Return (x, y) of the center of cell containing provided text 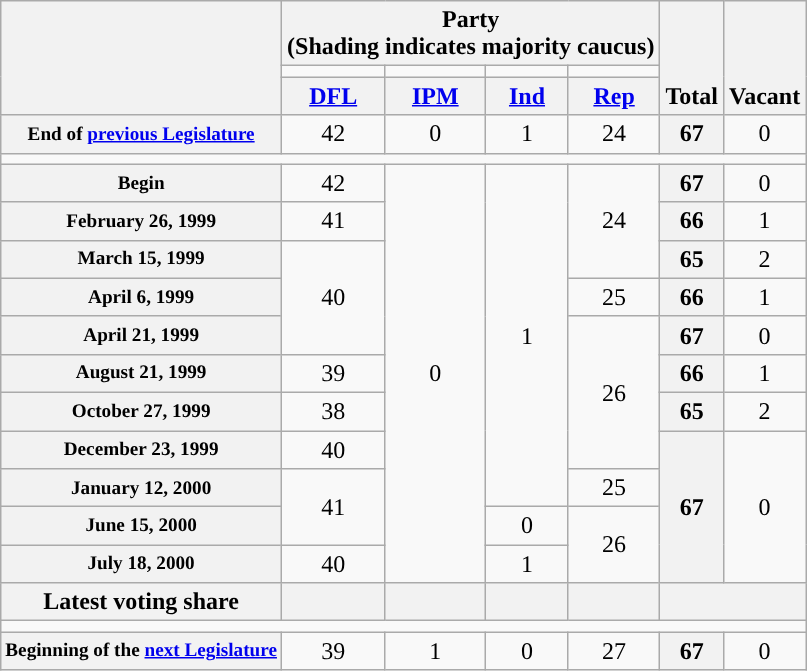
June 15, 2000 (142, 526)
August 21, 1999 (142, 373)
February 26, 1999 (142, 221)
Latest voting share (142, 602)
Beginning of the next Legislature (142, 651)
Ind (527, 96)
July 18, 2000 (142, 564)
Total (692, 58)
End of previous Legislature (142, 134)
March 15, 1999 (142, 259)
Vacant (764, 58)
April 6, 1999 (142, 297)
April 21, 1999 (142, 335)
DFL (334, 96)
Party (Shading indicates majority caucus) (471, 34)
38 (334, 411)
October 27, 1999 (142, 411)
27 (614, 651)
Begin (142, 183)
Rep (614, 96)
December 23, 1999 (142, 449)
IPM (436, 96)
January 12, 2000 (142, 488)
